Provide the (x, y) coordinate of the cell's center where the given text is located.  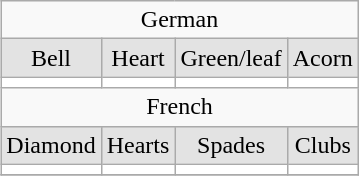
Green/leaf (231, 58)
German (180, 20)
Bell (51, 58)
Spades (231, 145)
Heart (138, 58)
Clubs (322, 145)
Diamond (51, 145)
Acorn (322, 58)
French (180, 107)
Hearts (138, 145)
